Determine the (x, y) coordinate at the center of the cell enclosing the given text.  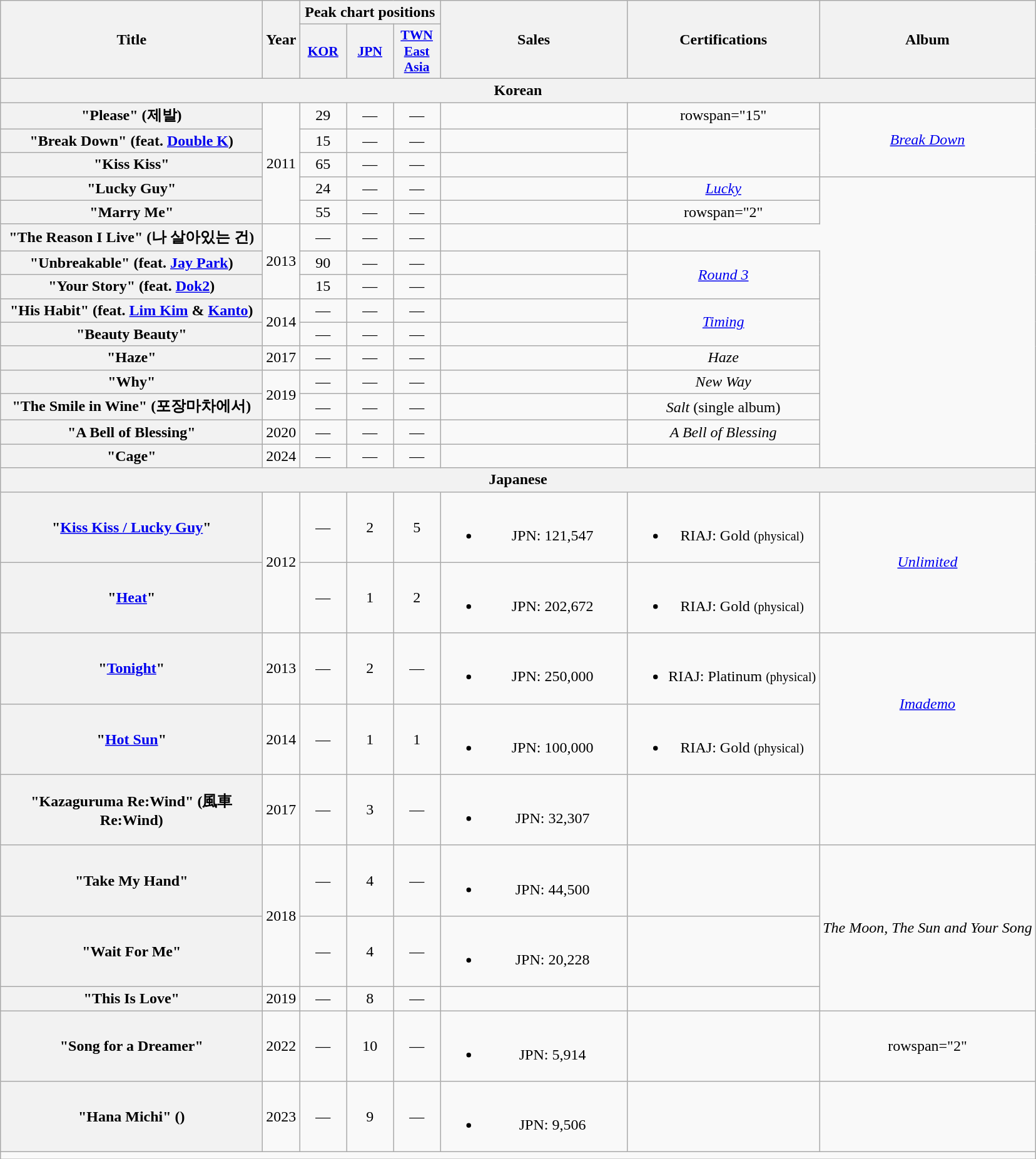
"Wait For Me" (131, 951)
Title (131, 40)
Peak chart positions (370, 13)
TWN East Asia (417, 51)
"Your Story" (feat. Dok2) (131, 286)
KOR (323, 51)
9 (370, 1117)
"The Smile in Wine" (포장마차에서) (131, 407)
2022 (282, 1046)
JPN: 20,228 (534, 951)
New Way (723, 382)
"Unbreakable" (feat. Jay Park) (131, 263)
A Bell of Blessing (723, 432)
"Kazaguruma Re:Wind" (風車 Re:Wind) (131, 809)
Korean (518, 90)
2024 (282, 456)
Break Down (928, 140)
Timing (723, 322)
rowspan="15" (723, 116)
2012 (282, 562)
90 (323, 263)
29 (323, 116)
JPN: 9,506 (534, 1117)
"Kiss Kiss" (131, 164)
Round 3 (723, 275)
"Beauty Beauty" (131, 334)
Year (282, 40)
Imademo (928, 704)
"This Is Love" (131, 998)
3 (370, 809)
24 (323, 188)
"His Habit" (feat. Lim Kim & Kanto) (131, 310)
JPN: 100,000 (534, 739)
Sales (534, 40)
"Lucky Guy" (131, 188)
JPN: 32,307 (534, 809)
2011 (282, 164)
Certifications (723, 40)
JPN (370, 51)
JPN: 5,914 (534, 1046)
JPN: 250,000 (534, 668)
Haze (723, 358)
JPN: 44,500 (534, 881)
"The Reason I Live" (나 살아있는 건) (131, 238)
"Hot Sun" (131, 739)
RIAJ: Platinum (physical) (723, 668)
"Take My Hand" (131, 881)
"Why" (131, 382)
"Heat" (131, 598)
Unlimited (928, 562)
"Hana Michi" () (131, 1117)
2020 (282, 432)
Lucky (723, 188)
2023 (282, 1117)
"Marry Me" (131, 212)
"Cage" (131, 456)
8 (370, 998)
"Song for a Dreamer" (131, 1046)
Salt (single album) (723, 407)
"A Bell of Blessing" (131, 432)
JPN: 202,672 (534, 598)
55 (323, 212)
"Haze" (131, 358)
2018 (282, 916)
10 (370, 1046)
"Kiss Kiss / Lucky Guy" (131, 527)
Japanese (518, 480)
"Please" (제발) (131, 116)
"Break Down" (feat. Double K) (131, 141)
The Moon, The Sun and Your Song (928, 928)
5 (417, 527)
JPN: 121,547 (534, 527)
Album (928, 40)
"Tonight" (131, 668)
65 (323, 164)
